Detect which cell encompasses the target text, then output its (X, Y) center coordinate. 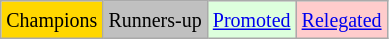
Promoted (252, 20)
Champions (52, 20)
Runners-up (155, 20)
Relegated (342, 20)
